From the cell containing the given text, extract its center point as (X, Y) coordinate. 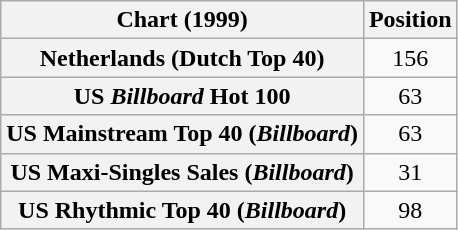
Position (410, 20)
US Maxi-Singles Sales (Billboard) (182, 172)
156 (410, 58)
US Billboard Hot 100 (182, 96)
US Rhythmic Top 40 (Billboard) (182, 210)
US Mainstream Top 40 (Billboard) (182, 134)
Netherlands (Dutch Top 40) (182, 58)
31 (410, 172)
98 (410, 210)
Chart (1999) (182, 20)
